Capture the cell that displays the provided text and extract its (x, y) central coordinate. 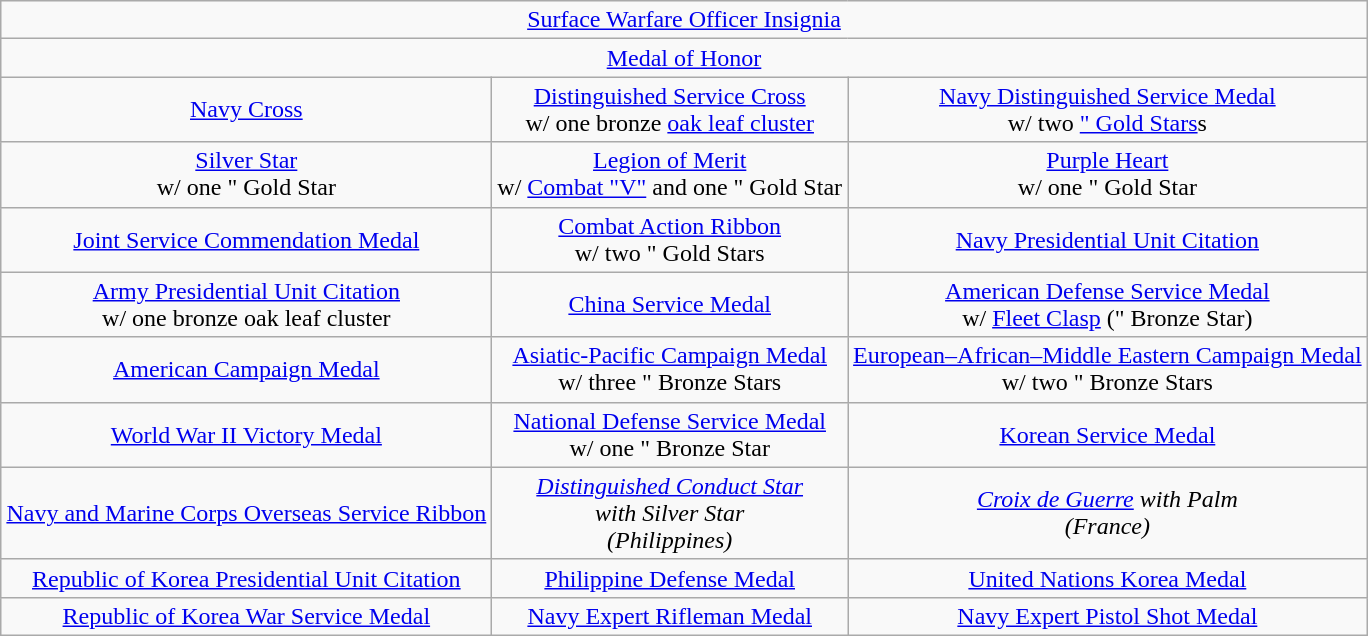
Navy Expert Pistol Shot Medal (1108, 616)
Army Presidential Unit Citationw/ one bronze oak leaf cluster (246, 304)
American Campaign Medal (246, 370)
Legion of Meritw/ Combat "V" and one " Gold Star (670, 174)
Croix de Guerre with Palm(France) (1108, 513)
China Service Medal (670, 304)
National Defense Service Medalw/ one " Bronze Star (670, 434)
United Nations Korea Medal (1108, 578)
Philippine Defense Medal (670, 578)
Combat Action Ribbonw/ two " Gold Stars (670, 240)
Joint Service Commendation Medal (246, 240)
European–African–Middle Eastern Campaign Medalw/ two " Bronze Stars (1108, 370)
Navy and Marine Corps Overseas Service Ribbon (246, 513)
Navy Expert Rifleman Medal (670, 616)
Distinguished Service Crossw/ one bronze oak leaf cluster (670, 110)
American Defense Service Medalw/ Fleet Clasp (" Bronze Star) (1108, 304)
World War II Victory Medal (246, 434)
Surface Warfare Officer Insignia (684, 20)
Navy Presidential Unit Citation (1108, 240)
Medal of Honor (684, 58)
Korean Service Medal (1108, 434)
Distinguished Conduct Starwith Silver Star(Philippines) (670, 513)
Navy Cross (246, 110)
Republic of Korea War Service Medal (246, 616)
Silver Starw/ one " Gold Star (246, 174)
Republic of Korea Presidential Unit Citation (246, 578)
Asiatic-Pacific Campaign Medalw/ three " Bronze Stars (670, 370)
Purple Heartw/ one " Gold Star (1108, 174)
Navy Distinguished Service Medalw/ two " Gold Starss (1108, 110)
